Scan for the cell matching the given text and deliver its [X, Y] coordinate at center. 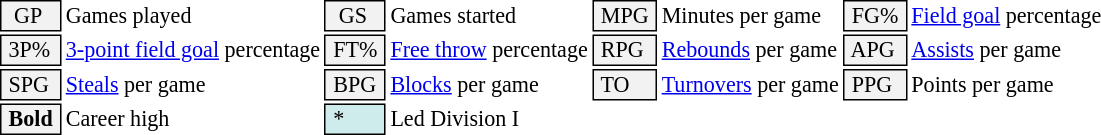
Blocks per game [489, 85]
Games played [192, 16]
3-point field goal percentage [192, 50]
Rebounds per game [750, 50]
RPG [624, 50]
BPG [356, 85]
3P% [30, 50]
Minutes per game [750, 16]
FG% [875, 16]
GS [356, 16]
MPG [624, 16]
Steals per game [192, 85]
APG [875, 50]
SPG [30, 85]
PPG [875, 85]
TO [624, 85]
Free throw percentage [489, 50]
FT% [356, 50]
Games started [489, 16]
Turnovers per game [750, 85]
GP [30, 16]
